Output the (x, y) coordinate of the center of the cell containing the given text.  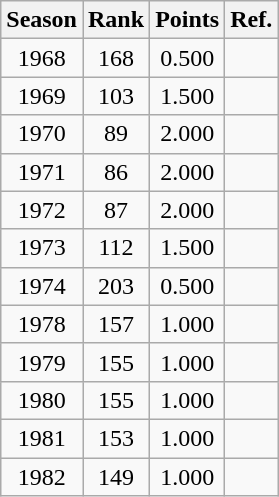
149 (116, 477)
87 (116, 210)
1973 (42, 248)
Rank (116, 20)
Season (42, 20)
1978 (42, 324)
89 (116, 134)
1982 (42, 477)
1974 (42, 286)
1969 (42, 96)
1971 (42, 172)
168 (116, 58)
1972 (42, 210)
1981 (42, 438)
86 (116, 172)
1968 (42, 58)
153 (116, 438)
157 (116, 324)
203 (116, 286)
Ref. (252, 20)
112 (116, 248)
1970 (42, 134)
Points (188, 20)
103 (116, 96)
1979 (42, 362)
1980 (42, 400)
